Return [x, y] of the center of cell containing provided text 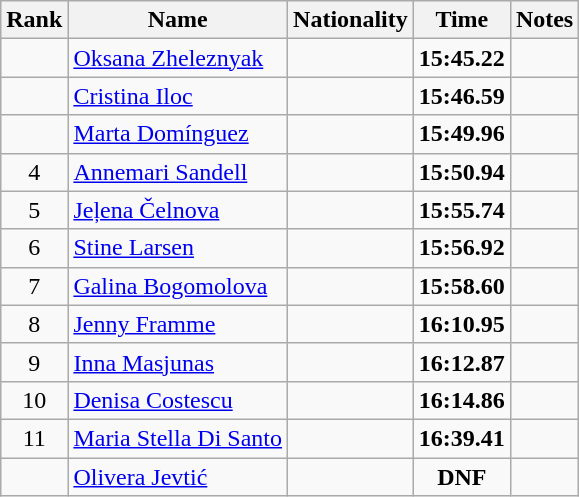
5 [34, 210]
Nationality [351, 20]
Stine Larsen [178, 248]
16:12.87 [462, 362]
16:39.41 [462, 438]
Denisa Costescu [178, 400]
Marta Domínguez [178, 134]
Rank [34, 20]
9 [34, 362]
6 [34, 248]
15:58.60 [462, 286]
Notes [544, 20]
8 [34, 324]
15:49.96 [462, 134]
Olivera Jevtić [178, 477]
Time [462, 20]
DNF [462, 477]
Oksana Zheleznyak [178, 58]
15:55.74 [462, 210]
15:56.92 [462, 248]
15:45.22 [462, 58]
4 [34, 172]
10 [34, 400]
7 [34, 286]
Maria Stella Di Santo [178, 438]
Jeļena Čelnova [178, 210]
11 [34, 438]
Jenny Framme [178, 324]
16:10.95 [462, 324]
Annemari Sandell [178, 172]
Name [178, 20]
Cristina Iloc [178, 96]
15:50.94 [462, 172]
Inna Masjunas [178, 362]
16:14.86 [462, 400]
15:46.59 [462, 96]
Galina Bogomolova [178, 286]
